For the text-containing cell, return its midpoint in [X, Y] coordinate format. 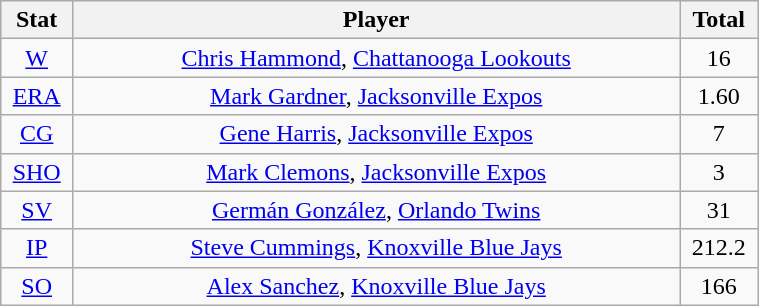
Stat [37, 20]
Player [376, 20]
3 [719, 172]
SO [37, 286]
166 [719, 286]
Mark Clemons, Jacksonville Expos [376, 172]
W [37, 58]
Gene Harris, Jacksonville Expos [376, 134]
SV [37, 210]
Total [719, 20]
31 [719, 210]
SHO [37, 172]
1.60 [719, 96]
212.2 [719, 248]
Steve Cummings, Knoxville Blue Jays [376, 248]
Mark Gardner, Jacksonville Expos [376, 96]
ERA [37, 96]
IP [37, 248]
Alex Sanchez, Knoxville Blue Jays [376, 286]
Germán González, Orlando Twins [376, 210]
16 [719, 58]
Chris Hammond, Chattanooga Lookouts [376, 58]
7 [719, 134]
CG [37, 134]
